Pinpoint the cell where the given text exists, returning its [x, y] midpoint coordinate. 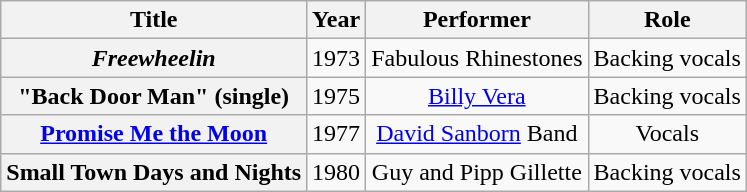
Title [154, 20]
Year [336, 20]
Small Town Days and Nights [154, 172]
Guy and Pipp Gillette [477, 172]
Fabulous Rhinestones [477, 58]
"Back Door Man" (single) [154, 96]
1973 [336, 58]
David Sanborn Band [477, 134]
Freewheelin [154, 58]
Performer [477, 20]
1977 [336, 134]
Role [667, 20]
Vocals [667, 134]
Billy Vera [477, 96]
Promise Me the Moon [154, 134]
1975 [336, 96]
1980 [336, 172]
